Find where the given text appears and provide that cell's center as [x, y] coordinate. 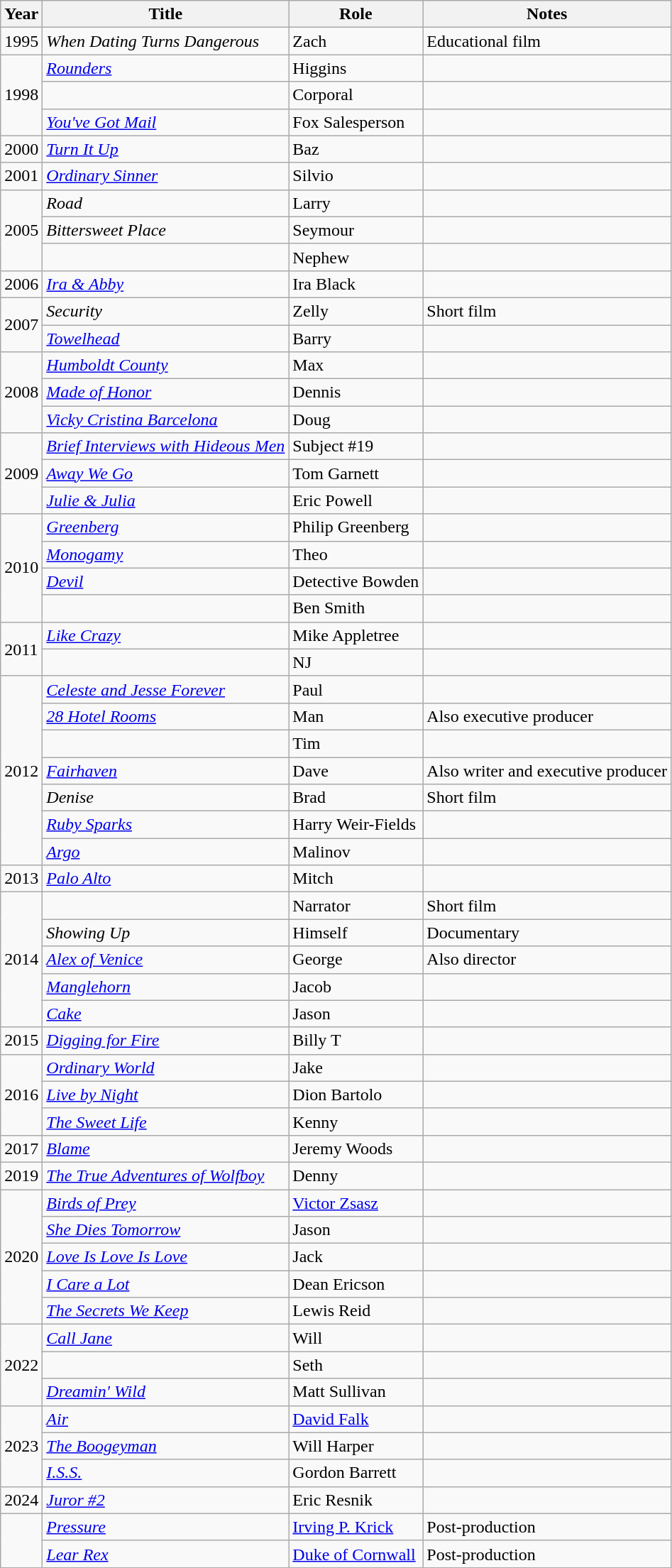
Tom Garnett [356, 473]
Philip Greenberg [356, 527]
Love Is Love Is Love [166, 1257]
2012 [21, 770]
Pressure [166, 1527]
Alex of Venice [166, 960]
Celeste and Jesse Forever [166, 689]
Fairhaven [166, 770]
Nephew [356, 257]
Jeremy Woods [356, 1148]
Ira Black [356, 284]
Ben Smith [356, 608]
Turn It Up [166, 149]
Higgins [356, 68]
Ruby Sparks [166, 825]
2022 [21, 1365]
Rounders [166, 68]
Dennis [356, 393]
Billy T [356, 1041]
Irving P. Krick [356, 1527]
Mike Appletree [356, 635]
I Care a Lot [166, 1284]
1995 [21, 41]
2017 [21, 1148]
2010 [21, 568]
Juror #2 [166, 1500]
1998 [21, 95]
George [356, 960]
Brad [356, 798]
Barry [356, 339]
You've Got Mail [166, 122]
Denny [356, 1175]
Palo Alto [166, 879]
The True Adventures of Wolfboy [166, 1175]
Jake [356, 1068]
Dreamin' Wild [166, 1392]
2005 [21, 230]
Lewis Reid [356, 1311]
Silvio [356, 176]
The Secrets We Keep [166, 1311]
The Sweet Life [166, 1122]
2001 [21, 176]
Birds of Prey [166, 1203]
2015 [21, 1041]
Vicky Cristina Barcelona [166, 420]
2020 [21, 1257]
Call Jane [166, 1338]
Harry Weir-Fields [356, 825]
Jacob [356, 987]
Fox Salesperson [356, 122]
I.S.S. [166, 1473]
The Boogeyman [166, 1446]
David Falk [356, 1419]
Brief Interviews with Hideous Men [166, 446]
Eric Resnik [356, 1500]
Dave [356, 770]
Blame [166, 1148]
2009 [21, 473]
Denise [166, 798]
Zach [356, 41]
Showing Up [166, 933]
NJ [356, 662]
Cake [166, 1014]
28 Hotel Rooms [166, 716]
2000 [21, 149]
Max [356, 366]
Lear Rex [166, 1554]
Security [166, 311]
2008 [21, 393]
2019 [21, 1175]
Subject #19 [356, 446]
Seymour [356, 230]
Baz [356, 149]
Man [356, 716]
Detective Bowden [356, 581]
She Dies Tomorrow [166, 1230]
Digging for Fire [166, 1041]
Greenberg [166, 527]
Himself [356, 933]
Like Crazy [166, 635]
Also director [547, 960]
Malinov [356, 852]
2014 [21, 960]
Paul [356, 689]
Devil [166, 581]
Dion Bartolo [356, 1095]
Notes [547, 14]
Will Harper [356, 1446]
Gordon Barrett [356, 1473]
Monogamy [166, 554]
Will [356, 1338]
2013 [21, 879]
2024 [21, 1500]
Jack [356, 1257]
Title [166, 14]
Doug [356, 420]
Manglehorn [166, 987]
Mitch [356, 879]
Towelhead [166, 339]
Educational film [547, 41]
Larry [356, 203]
Ira & Abby [166, 284]
2016 [21, 1095]
Documentary [547, 933]
Kenny [356, 1122]
Live by Night [166, 1095]
Ordinary Sinner [166, 176]
Ordinary World [166, 1068]
Duke of Cornwall [356, 1554]
Air [166, 1419]
Humboldt County [166, 366]
Matt Sullivan [356, 1392]
Road [166, 203]
Narrator [356, 906]
2011 [21, 649]
2006 [21, 284]
Argo [166, 852]
Tim [356, 743]
Zelly [356, 311]
Victor Zsasz [356, 1203]
Theo [356, 554]
Away We Go [166, 473]
Made of Honor [166, 393]
Eric Powell [356, 500]
Year [21, 14]
2023 [21, 1446]
Bittersweet Place [166, 230]
Also executive producer [547, 716]
Seth [356, 1365]
2007 [21, 324]
When Dating Turns Dangerous [166, 41]
Also writer and executive producer [547, 770]
Role [356, 14]
Julie & Julia [166, 500]
Corporal [356, 95]
Dean Ericson [356, 1284]
